Output the [X, Y] coordinate of the center of the cell containing the given text.  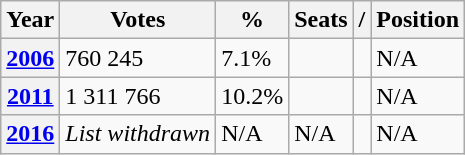
Year [30, 20]
2016 [30, 134]
Seats [321, 20]
List withdrawn [138, 134]
/ [362, 20]
7.1% [252, 58]
760 245 [138, 58]
2006 [30, 58]
Votes [138, 20]
10.2% [252, 96]
2011 [30, 96]
% [252, 20]
1 311 766 [138, 96]
Position [418, 20]
